Pinpoint the cell where the given text exists, returning its (X, Y) midpoint coordinate. 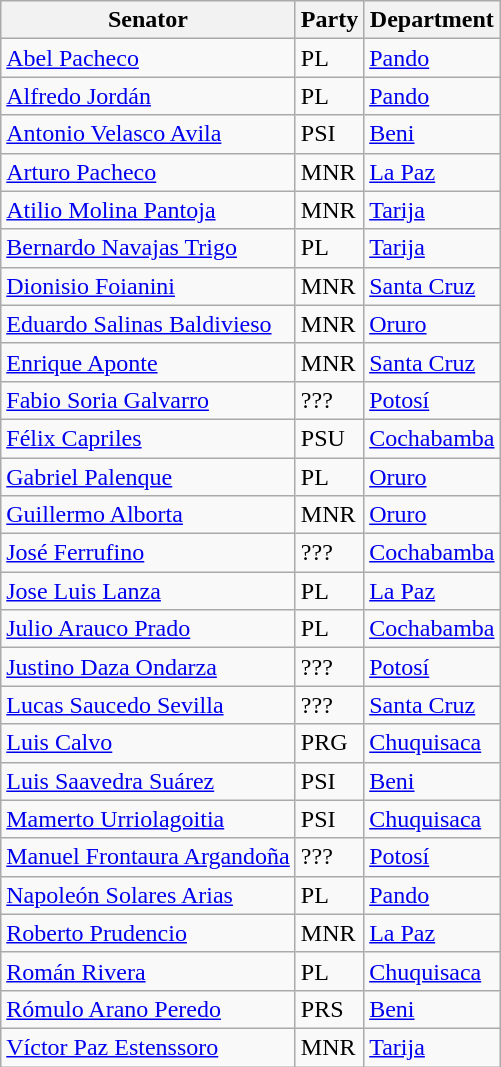
Guillermo Alborta (148, 515)
Mamerto Urriolagoitia (148, 819)
Luis Saavedra Suárez (148, 781)
Dionisio Foianini (148, 286)
Manuel Frontaura Argandoña (148, 857)
Alfredo Jordán (148, 96)
PSU (329, 438)
Eduardo Salinas Baldivieso (148, 324)
Félix Capriles (148, 438)
Abel Pacheco (148, 58)
Lucas Saucedo Sevilla (148, 705)
Antonio Velasco Avila (148, 134)
Arturo Pacheco (148, 172)
Julio Arauco Prado (148, 629)
Fabio Soria Galvarro (148, 400)
Department (432, 20)
Roberto Prudencio (148, 933)
Napoleón Solares Arias (148, 895)
Enrique Aponte (148, 362)
Jose Luis Lanza (148, 591)
PRG (329, 743)
Román Rivera (148, 971)
José Ferrufino (148, 553)
Senator (148, 20)
PRS (329, 1009)
Luis Calvo (148, 743)
Rómulo Arano Peredo (148, 1009)
Party (329, 20)
Gabriel Palenque (148, 477)
Justino Daza Ondarza (148, 667)
Atilio Molina Pantoja (148, 210)
Víctor Paz Estenssoro (148, 1047)
Bernardo Navajas Trigo (148, 248)
